Identify which cell holds the provided text, then report its [X, Y] central coordinate. 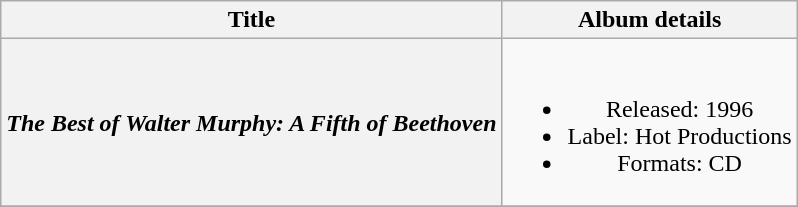
Title [252, 20]
Released: 1996Label: Hot ProductionsFormats: CD [650, 122]
Album details [650, 20]
The Best of Walter Murphy: A Fifth of Beethoven [252, 122]
